Identify which cell holds the provided text, then report its (x, y) central coordinate. 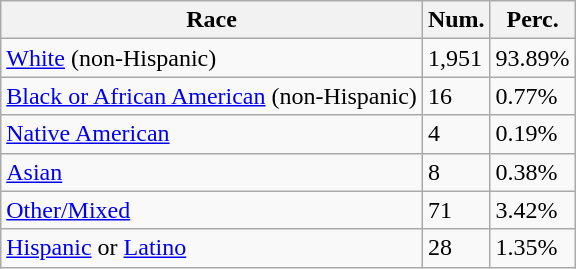
Hispanic or Latino (212, 248)
8 (456, 172)
Native American (212, 134)
16 (456, 96)
1,951 (456, 58)
3.42% (532, 210)
0.38% (532, 172)
71 (456, 210)
Perc. (532, 20)
1.35% (532, 248)
Num. (456, 20)
Asian (212, 172)
93.89% (532, 58)
Race (212, 20)
Other/Mixed (212, 210)
Black or African American (non-Hispanic) (212, 96)
4 (456, 134)
28 (456, 248)
0.77% (532, 96)
0.19% (532, 134)
White (non-Hispanic) (212, 58)
